Capture the cell that displays the provided text and extract its [x, y] central coordinate. 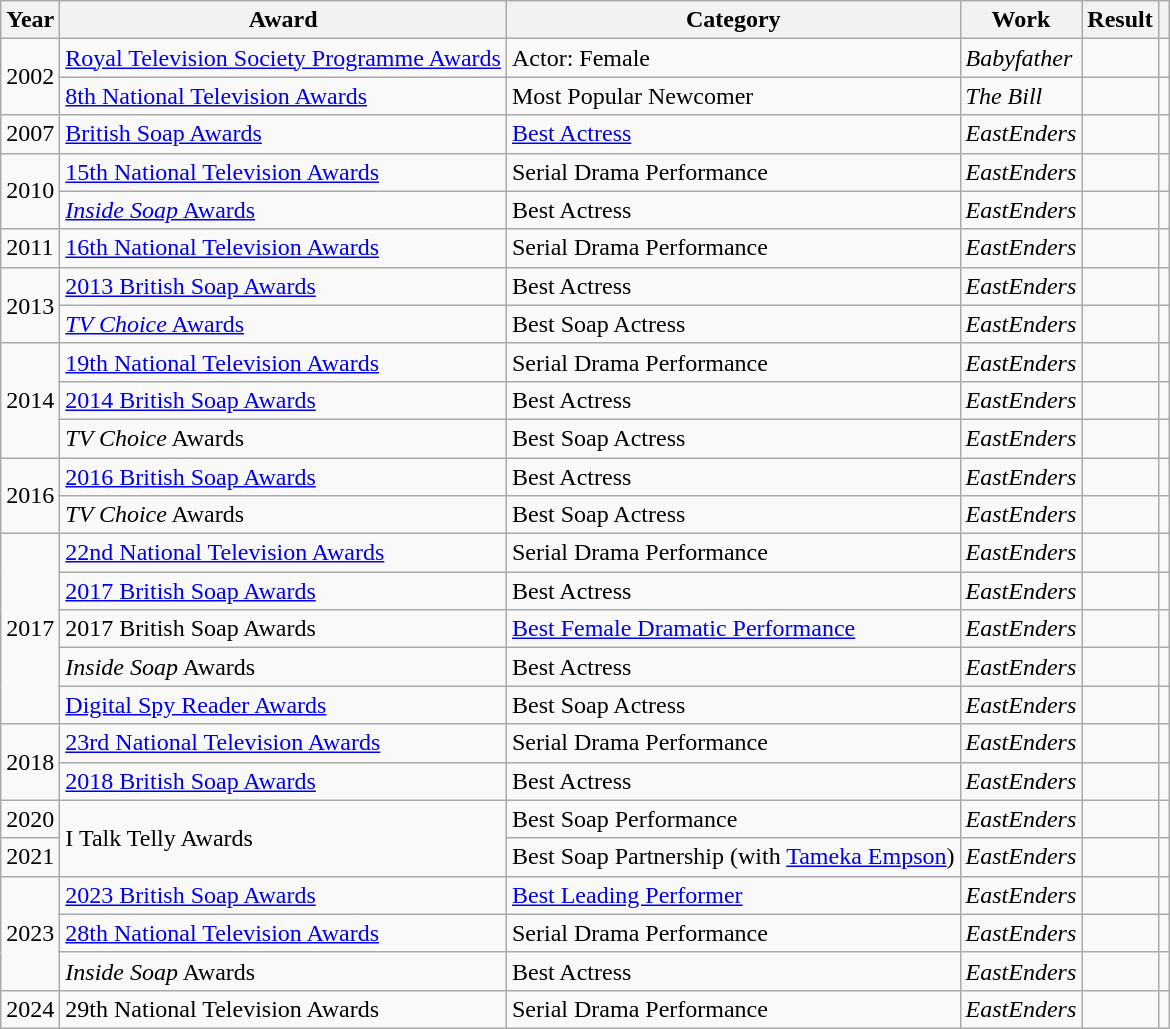
2023 [30, 933]
2021 [30, 857]
29th National Television Awards [284, 1009]
2017 [30, 629]
Best Soap Partnership (with Tameka Empson) [733, 857]
2011 [30, 248]
Best Female Dramatic Performance [733, 629]
2020 [30, 819]
Work [1021, 20]
2014 [30, 400]
2016 [30, 496]
2007 [30, 134]
Actor: Female [733, 58]
Year [30, 20]
8th National Television Awards [284, 96]
28th National Television Awards [284, 933]
16th National Television Awards [284, 248]
22nd National Television Awards [284, 553]
2014 British Soap Awards [284, 400]
2023 British Soap Awards [284, 895]
Royal Television Society Programme Awards [284, 58]
Best Soap Performance [733, 819]
15th National Television Awards [284, 172]
19th National Television Awards [284, 362]
2024 [30, 1009]
23rd National Television Awards [284, 743]
2016 British Soap Awards [284, 477]
Award [284, 20]
2010 [30, 191]
Result [1120, 20]
Best Leading Performer [733, 895]
2018 British Soap Awards [284, 781]
Babyfather [1021, 58]
Category [733, 20]
2018 [30, 762]
Most Popular Newcomer [733, 96]
Digital Spy Reader Awards [284, 705]
I Talk Telly Awards [284, 838]
British Soap Awards [284, 134]
2013 [30, 305]
2013 British Soap Awards [284, 286]
2002 [30, 77]
The Bill [1021, 96]
